Find where the given text appears and provide that cell's center as (X, Y) coordinate. 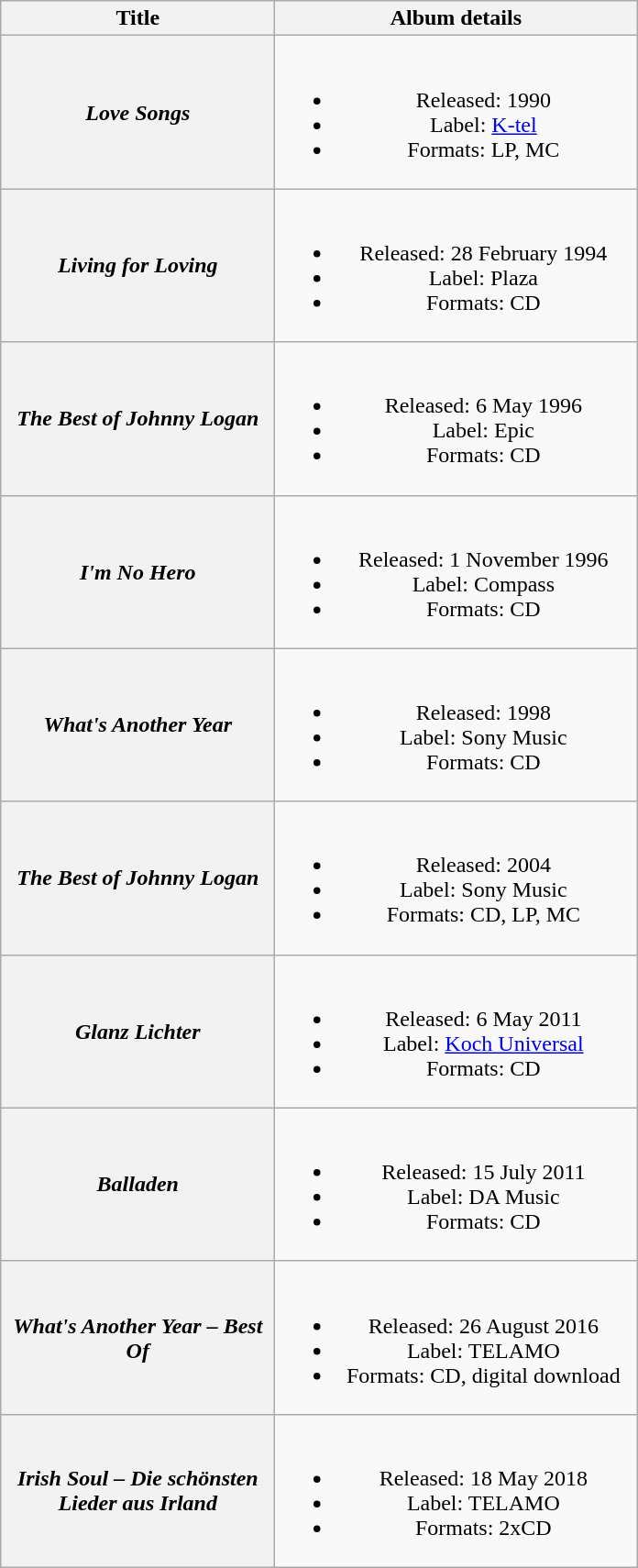
What's Another Year – Best Of (137, 1337)
Glanz Lichter (137, 1031)
Balladen (137, 1185)
Released: 1998Label: Sony MusicFormats: CD (456, 724)
Irish Soul – Die schönsten Lieder aus Irland (137, 1491)
Title (137, 18)
Released: 15 July 2011Label: DA MusicFormats: CD (456, 1185)
Love Songs (137, 112)
Released: 1990Label: K-telFormats: LP, MC (456, 112)
Released: 26 August 2016Label: TELAMOFormats: CD, digital download (456, 1337)
Released: 6 May 2011Label: Koch UniversalFormats: CD (456, 1031)
Released: 6 May 1996Label: EpicFormats: CD (456, 418)
What's Another Year (137, 724)
Released: 2004Label: Sony MusicFormats: CD, LP, MC (456, 878)
Released: 28 February 1994Label: PlazaFormats: CD (456, 266)
I'm No Hero (137, 572)
Album details (456, 18)
Released: 18 May 2018Label: TELAMOFormats: 2xCD (456, 1491)
Living for Loving (137, 266)
Released: 1 November 1996Label: CompassFormats: CD (456, 572)
